Find where the given text appears and provide that cell's center as [X, Y] coordinate. 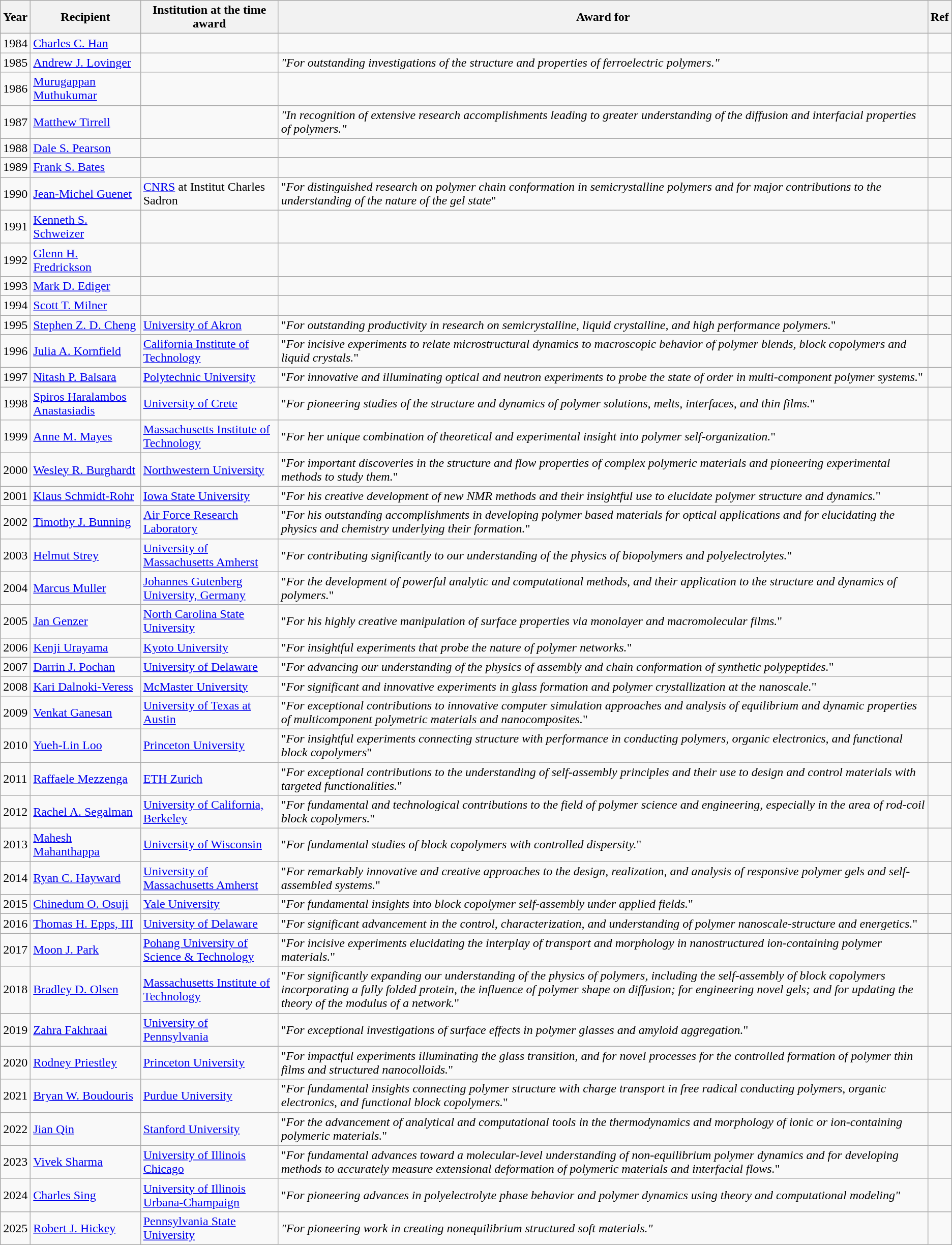
2017 [15, 950]
Award for [603, 17]
2021 [15, 1095]
"For fundamental studies of block copolymers with controlled dispersity." [603, 845]
Raffaele Mezzenga [85, 778]
Glenn H. Fredrickson [85, 259]
"For pioneering studies of the structure and dynamics of polymer solutions, melts, interfaces, and thin films." [603, 404]
2015 [15, 904]
"For his highly creative manipulation of surface properties via monolayer and macromolecular films." [603, 621]
Venkat Ganesan [85, 712]
McMaster University [210, 686]
"For the advancement of analytical and computational tools in the thermodynamics and morphology of ionic or ion-containing polymeric materials." [603, 1129]
2024 [15, 1195]
Vivek Sharma [85, 1162]
Bradley D. Olsen [85, 990]
2023 [15, 1162]
1986 [15, 88]
1991 [15, 227]
Matthew Tirrell [85, 122]
Marcus Muller [85, 588]
Yueh-Lin Loo [85, 746]
2000 [15, 470]
CNRS at Institut Charles Sadron [210, 193]
Murugappan Muthukumar [85, 88]
1989 [15, 167]
Recipient [85, 17]
Robert J. Hickey [85, 1228]
2003 [15, 555]
2018 [15, 990]
Ref [940, 17]
North Carolina State University [210, 621]
Helmut Strey [85, 555]
1999 [15, 436]
Year [15, 17]
University of Wisconsin [210, 845]
University of Illinois Urbana-Champaign [210, 1195]
"For pioneering work in creating nonequilibrium structured soft materials." [603, 1228]
University of Akron [210, 325]
Julia A. Kornfield [85, 351]
ETH Zurich [210, 778]
2011 [15, 778]
Rodney Priestley [85, 1063]
Zahra Fakhraai [85, 1029]
2007 [15, 667]
"For contributing significantly to our understanding of the physics of biopolymers and polyelectrolytes." [603, 555]
"For remarkably innovative and creative approaches to the design, realization, and analysis of responsive polymer gels and self-assembled systems." [603, 878]
"For outstanding investigations of the structure and properties of ferroelectric polymers." [603, 63]
2008 [15, 686]
Pohang University of Science & Technology [210, 950]
Jan Genzer [85, 621]
University of Pennsylvania [210, 1029]
1985 [15, 63]
"For pioneering advances in polyelectrolyte phase behavior and polymer dynamics using theory and computational modeling" [603, 1195]
1988 [15, 148]
"For fundamental insights into block copolymer self-assembly under applied fields." [603, 904]
California Institute of Technology [210, 351]
Ryan C. Hayward [85, 878]
Mark D. Ediger [85, 286]
Kari Dalnoki-Veress [85, 686]
"For his creative development of new NMR methods and their insightful use to elucidate polymer structure and dynamics." [603, 496]
"In recognition of extensive research accomplishments leading to greater understanding of the diffusion and interfacial properties of polymers." [603, 122]
2025 [15, 1228]
Iowa State University [210, 496]
Jean-Michel Guenet [85, 193]
1998 [15, 404]
Kyoto University [210, 647]
"For incisive experiments elucidating the interplay of transport and morphology in nanostructured ion-containing polymer materials." [603, 950]
Nitash P. Balsara [85, 377]
University of Illinois Chicago [210, 1162]
"For incisive experiments to relate microstructural dynamics to macroscopic behavior of polymer blends, block copolymers and liquid crystals." [603, 351]
2001 [15, 496]
Charles Sing [85, 1195]
1997 [15, 377]
1993 [15, 286]
Darrin J. Pochan [85, 667]
1996 [15, 351]
Thomas H. Epps, III [85, 924]
Anne M. Mayes [85, 436]
Rachel A. Segalman [85, 812]
Kenji Urayama [85, 647]
Scott T. Milner [85, 305]
Mahesh Mahanthappa [85, 845]
Frank S. Bates [85, 167]
2009 [15, 712]
Stanford University [210, 1129]
Polytechnic University [210, 377]
Spiros Haralambos Anastasiadis [85, 404]
Klaus Schmidt-Rohr [85, 496]
Charles C. Han [85, 43]
2002 [15, 522]
1994 [15, 305]
1995 [15, 325]
"For significant advancement in the control, characterization, and understanding of polymer nanoscale-structure and energetics." [603, 924]
Jian Qin [85, 1129]
1992 [15, 259]
Kenneth S. Schweizer [85, 227]
Timothy J. Bunning [85, 522]
"For innovative and illuminating optical and neutron experiments to probe the state of order in multi-component polymer systems." [603, 377]
1990 [15, 193]
"For the development of powerful analytic and computational methods, and their application to the structure and dynamics of polymers." [603, 588]
Stephen Z. D. Cheng [85, 325]
"For advancing our understanding of the physics of assembly and chain conformation of synthetic polypeptides." [603, 667]
Purdue University [210, 1095]
2014 [15, 878]
"For insightful experiments connecting structure with performance in conducting polymers, organic electronics, and functional block copolymers" [603, 746]
Air Force Research Laboratory [210, 522]
2010 [15, 746]
"For important discoveries in the structure and flow properties of complex polymeric materials and pioneering experimental methods to study them." [603, 470]
Yale University [210, 904]
University of Crete [210, 404]
Institution at the time award [210, 17]
2012 [15, 812]
Bryan W. Boudouris [85, 1095]
2005 [15, 621]
Moon J. Park [85, 950]
2004 [15, 588]
1984 [15, 43]
2022 [15, 1129]
"For outstanding productivity in research on semicrystalline, liquid crystalline, and high performance polymers." [603, 325]
Dale S. Pearson [85, 148]
University of Texas at Austin [210, 712]
Pennsylvania State University [210, 1228]
2019 [15, 1029]
2006 [15, 647]
2016 [15, 924]
2013 [15, 845]
Northwestern University [210, 470]
"For exceptional investigations of surface effects in polymer glasses and amyloid aggregation." [603, 1029]
Andrew J. Lovinger [85, 63]
University of California, Berkeley [210, 812]
"For significant and innovative experiments in glass formation and polymer crystallization at the nanoscale." [603, 686]
Johannes Gutenberg University, Germany [210, 588]
"For insightful experiments that probe the nature of polymer networks." [603, 647]
2020 [15, 1063]
Chinedum O. Osuji [85, 904]
Wesley R. Burghardt [85, 470]
1987 [15, 122]
"For her unique combination of theoretical and experimental insight into polymer self-organization." [603, 436]
